Output the (x, y) coordinate of the center of the cell containing the given text.  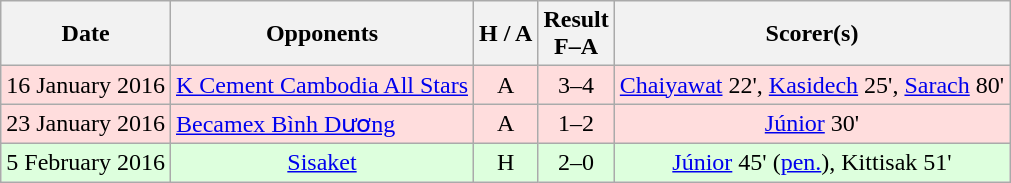
K Cement Cambodia All Stars (322, 85)
23 January 2016 (86, 124)
Chaiyawat 22', Kasidech 25', Sarach 80' (812, 85)
H / A (506, 34)
2–0 (576, 162)
16 January 2016 (86, 85)
ResultF–A (576, 34)
Júnior 30' (812, 124)
Júnior 45' (pen.), Kittisak 51' (812, 162)
Scorer(s) (812, 34)
5 February 2016 (86, 162)
Sisaket (322, 162)
3–4 (576, 85)
Opponents (322, 34)
Date (86, 34)
H (506, 162)
Becamex Bình Dương (322, 124)
1–2 (576, 124)
